Determine the [x, y] coordinate at the center of the cell enclosing the given text.  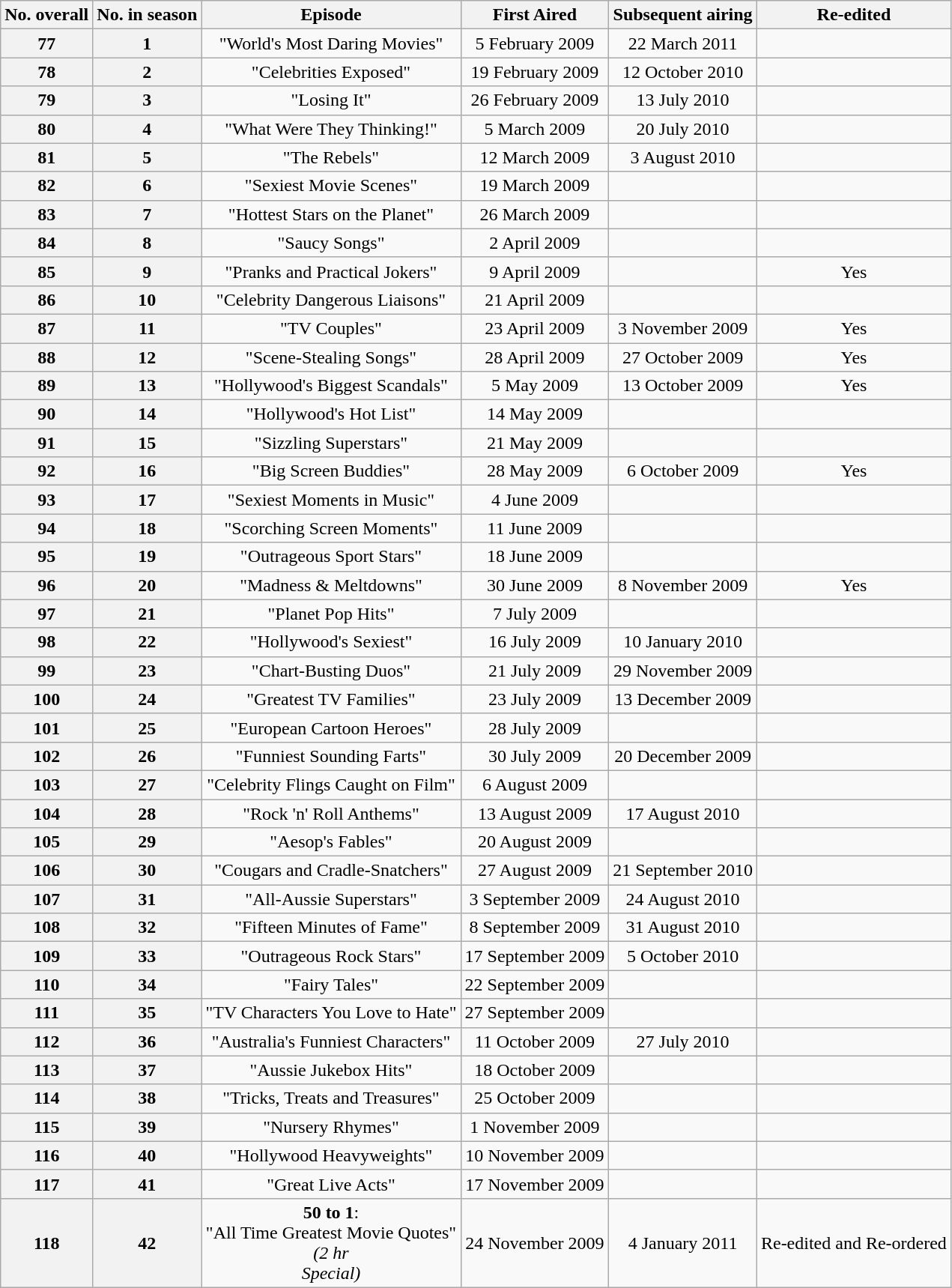
19 February 2009 [535, 72]
90 [46, 414]
39 [147, 1127]
1 November 2009 [535, 1127]
No. in season [147, 15]
26 February 2009 [535, 100]
12 October 2010 [683, 72]
111 [46, 1013]
21 July 2009 [535, 671]
100 [46, 699]
First Aired [535, 15]
41 [147, 1184]
10 [147, 300]
116 [46, 1155]
27 July 2010 [683, 1041]
1 [147, 43]
27 [147, 784]
"Funniest Sounding Farts" [331, 756]
97 [46, 614]
"TV Couples" [331, 328]
23 April 2009 [535, 328]
108 [46, 928]
26 [147, 756]
109 [46, 956]
29 November 2009 [683, 671]
8 [147, 243]
21 May 2009 [535, 443]
103 [46, 784]
17 August 2010 [683, 813]
"The Rebels" [331, 157]
13 December 2009 [683, 699]
"Fifteen Minutes of Fame" [331, 928]
27 August 2009 [535, 871]
35 [147, 1013]
37 [147, 1070]
28 April 2009 [535, 357]
8 September 2009 [535, 928]
30 [147, 871]
87 [46, 328]
79 [46, 100]
19 March 2009 [535, 186]
105 [46, 842]
"Rock 'n' Roll Anthems" [331, 813]
13 August 2009 [535, 813]
20 [147, 585]
5 February 2009 [535, 43]
12 [147, 357]
106 [46, 871]
23 [147, 671]
"Madness & Meltdowns" [331, 585]
2 [147, 72]
18 June 2009 [535, 557]
14 May 2009 [535, 414]
"Scorching Screen Moments" [331, 528]
21 [147, 614]
86 [46, 300]
"Celebrity Flings Caught on Film" [331, 784]
"Hollywood Heavyweights" [331, 1155]
102 [46, 756]
16 July 2009 [535, 642]
113 [46, 1070]
82 [46, 186]
32 [147, 928]
"Celebrities Exposed" [331, 72]
14 [147, 414]
10 January 2010 [683, 642]
13 July 2010 [683, 100]
25 October 2009 [535, 1098]
17 November 2009 [535, 1184]
28 May 2009 [535, 471]
91 [46, 443]
6 [147, 186]
36 [147, 1041]
Subsequent airing [683, 15]
20 December 2009 [683, 756]
3 August 2010 [683, 157]
"Hollywood's Hot List" [331, 414]
29 [147, 842]
30 July 2009 [535, 756]
9 [147, 271]
101 [46, 728]
81 [46, 157]
16 [147, 471]
"Chart-Busting Duos" [331, 671]
30 June 2009 [535, 585]
"Australia's Funniest Characters" [331, 1041]
5 March 2009 [535, 129]
114 [46, 1098]
"What Were They Thinking!" [331, 129]
2 April 2009 [535, 243]
92 [46, 471]
112 [46, 1041]
42 [147, 1242]
93 [46, 500]
12 March 2009 [535, 157]
5 October 2010 [683, 956]
"Outrageous Rock Stars" [331, 956]
95 [46, 557]
3 November 2009 [683, 328]
"Outrageous Sport Stars" [331, 557]
"Great Live Acts" [331, 1184]
No. overall [46, 15]
28 [147, 813]
38 [147, 1098]
24 August 2010 [683, 899]
"Nursery Rhymes" [331, 1127]
Re-edited [854, 15]
"Sizzling Superstars" [331, 443]
13 October 2009 [683, 386]
83 [46, 214]
13 [147, 386]
31 [147, 899]
107 [46, 899]
20 July 2010 [683, 129]
7 July 2009 [535, 614]
Re-edited and Re-ordered [854, 1242]
19 [147, 557]
22 March 2011 [683, 43]
96 [46, 585]
"Hollywood's Sexiest" [331, 642]
24 [147, 699]
"TV Characters You Love to Hate" [331, 1013]
77 [46, 43]
25 [147, 728]
18 [147, 528]
"Fairy Tales" [331, 985]
6 August 2009 [535, 784]
115 [46, 1127]
22 September 2009 [535, 985]
5 [147, 157]
3 September 2009 [535, 899]
17 September 2009 [535, 956]
104 [46, 813]
"Sexiest Moments in Music" [331, 500]
Episode [331, 15]
"World's Most Daring Movies" [331, 43]
31 August 2010 [683, 928]
34 [147, 985]
4 [147, 129]
"Hollywood's Biggest Scandals" [331, 386]
117 [46, 1184]
11 June 2009 [535, 528]
6 October 2009 [683, 471]
"Cougars and Cradle-Snatchers" [331, 871]
110 [46, 985]
"Saucy Songs" [331, 243]
"Aesop's Fables" [331, 842]
24 November 2009 [535, 1242]
85 [46, 271]
27 October 2009 [683, 357]
89 [46, 386]
"Tricks, Treats and Treasures" [331, 1098]
88 [46, 357]
"Greatest TV Families" [331, 699]
80 [46, 129]
9 April 2009 [535, 271]
3 [147, 100]
"Aussie Jukebox Hits" [331, 1070]
"Losing It" [331, 100]
4 June 2009 [535, 500]
"Pranks and Practical Jokers" [331, 271]
7 [147, 214]
40 [147, 1155]
17 [147, 500]
"Scene-Stealing Songs" [331, 357]
21 September 2010 [683, 871]
50 to 1:"All Time Greatest Movie Quotes"(2 hrSpecial) [331, 1242]
99 [46, 671]
27 September 2009 [535, 1013]
"Sexiest Movie Scenes" [331, 186]
"European Cartoon Heroes" [331, 728]
8 November 2009 [683, 585]
26 March 2009 [535, 214]
33 [147, 956]
20 August 2009 [535, 842]
5 May 2009 [535, 386]
15 [147, 443]
"Planet Pop Hits" [331, 614]
"Big Screen Buddies" [331, 471]
"All-Aussie Superstars" [331, 899]
11 [147, 328]
"Hottest Stars on the Planet" [331, 214]
84 [46, 243]
4 January 2011 [683, 1242]
"Celebrity Dangerous Liaisons" [331, 300]
22 [147, 642]
78 [46, 72]
23 July 2009 [535, 699]
18 October 2009 [535, 1070]
28 July 2009 [535, 728]
11 October 2009 [535, 1041]
98 [46, 642]
21 April 2009 [535, 300]
94 [46, 528]
10 November 2009 [535, 1155]
118 [46, 1242]
